Return (x, y) of the center of cell containing provided text 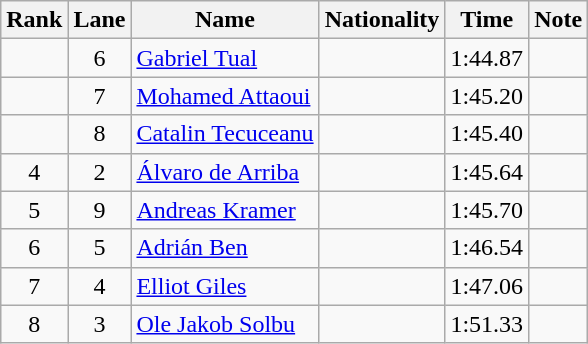
Nationality (382, 20)
Ole Jakob Solbu (225, 324)
1:51.33 (487, 324)
3 (100, 324)
Álvaro de Arriba (225, 172)
Note (558, 20)
Rank (34, 20)
1:45.64 (487, 172)
Elliot Giles (225, 286)
Catalin Tecuceanu (225, 134)
1:45.70 (487, 210)
Gabriel Tual (225, 58)
Time (487, 20)
2 (100, 172)
1:44.87 (487, 58)
Andreas Kramer (225, 210)
Adrián Ben (225, 248)
9 (100, 210)
1:46.54 (487, 248)
Lane (100, 20)
Name (225, 20)
Mohamed Attaoui (225, 96)
1:45.40 (487, 134)
1:45.20 (487, 96)
1:47.06 (487, 286)
